Return the (X, Y) coordinate for the center point of the cell that contains the specified text.  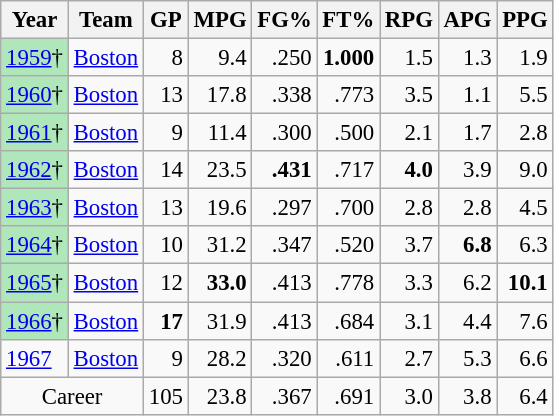
3.7 (410, 245)
.338 (284, 95)
APG (468, 20)
6.4 (525, 396)
31.2 (220, 245)
.300 (284, 133)
RPG (410, 20)
3.1 (410, 321)
12 (166, 283)
4.0 (410, 170)
.700 (348, 208)
1.7 (468, 133)
1960† (35, 95)
28.2 (220, 358)
8 (166, 58)
3.5 (410, 95)
1.5 (410, 58)
.297 (284, 208)
1967 (35, 358)
.500 (348, 133)
1964† (35, 245)
.347 (284, 245)
7.6 (525, 321)
1.000 (348, 58)
23.5 (220, 170)
1963† (35, 208)
.717 (348, 170)
.611 (348, 358)
6.6 (525, 358)
.778 (348, 283)
19.6 (220, 208)
1961† (35, 133)
1966† (35, 321)
.250 (284, 58)
Team (106, 20)
.367 (284, 396)
5.5 (525, 95)
FT% (348, 20)
10.1 (525, 283)
105 (166, 396)
.431 (284, 170)
14 (166, 170)
FG% (284, 20)
1962† (35, 170)
MPG (220, 20)
17.8 (220, 95)
10 (166, 245)
3.3 (410, 283)
6.2 (468, 283)
1.1 (468, 95)
2.1 (410, 133)
Year (35, 20)
3.8 (468, 396)
1.9 (525, 58)
5.3 (468, 358)
.691 (348, 396)
2.7 (410, 358)
23.8 (220, 396)
31.9 (220, 321)
6.3 (525, 245)
.520 (348, 245)
GP (166, 20)
11.4 (220, 133)
4.5 (525, 208)
.684 (348, 321)
.320 (284, 358)
33.0 (220, 283)
3.0 (410, 396)
1965† (35, 283)
Career (72, 396)
3.9 (468, 170)
9.0 (525, 170)
9.4 (220, 58)
6.8 (468, 245)
1959† (35, 58)
4.4 (468, 321)
1.3 (468, 58)
PPG (525, 20)
17 (166, 321)
.773 (348, 95)
